Return the [x, y] coordinate for the center point of the cell that contains the specified text.  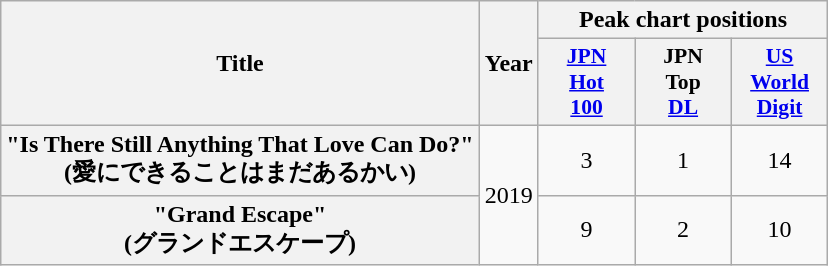
2019 [508, 194]
JPNTopDL [684, 82]
"Grand Escape" (グランドエスケープ) [240, 230]
1 [684, 160]
JPNHot100 [586, 82]
3 [586, 160]
10 [780, 230]
14 [780, 160]
Peak chart positions [683, 20]
Title [240, 64]
US World Digit [780, 82]
9 [586, 230]
2 [684, 230]
Year [508, 64]
"Is There Still Anything That Love Can Do?"(愛にできることはまだあるかい) [240, 160]
